Detect which cell encompasses the target text, then output its (X, Y) center coordinate. 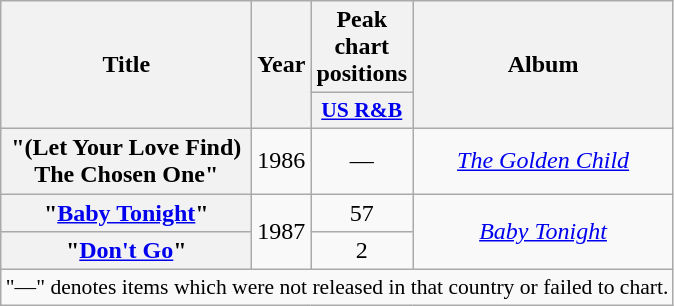
1986 (282, 160)
— (362, 160)
"Baby Tonight" (126, 213)
57 (362, 213)
2 (362, 251)
1987 (282, 232)
"Don't Go" (126, 251)
Year (282, 65)
Baby Tonight (544, 232)
The Golden Child (544, 160)
Peak chart positions (362, 47)
"—" denotes items which were not released in that country or failed to chart. (338, 288)
Album (544, 65)
"(Let Your Love Find) The Chosen One" (126, 160)
Title (126, 65)
US R&B (362, 111)
